Scan for the cell matching the given text and deliver its [X, Y] coordinate at center. 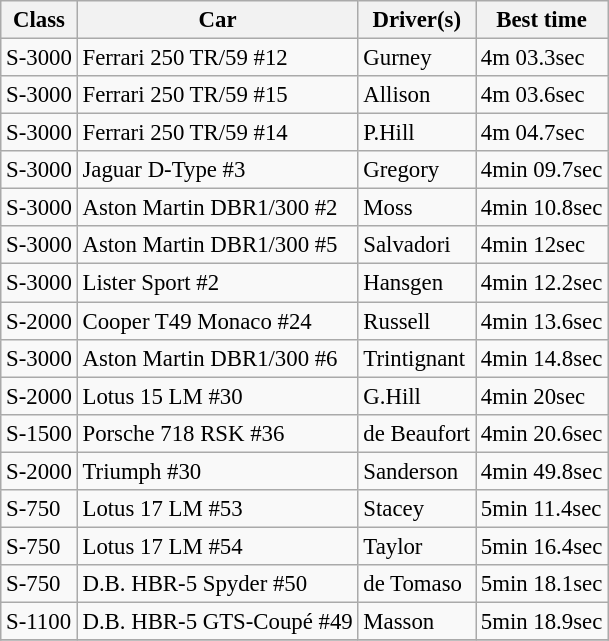
4min 14.8sec [542, 358]
Car [218, 20]
Russell [416, 321]
Cooper T49 Monaco #24 [218, 321]
G.Hill [416, 396]
Salvadori [416, 245]
de Tomaso [416, 584]
Ferrari 250 TR/59 #14 [218, 133]
Gurney [416, 58]
4m 03.6sec [542, 95]
Aston Martin DBR1/300 #2 [218, 208]
Lotus 17 LM #54 [218, 546]
4min 12.2sec [542, 283]
Lister Sport #2 [218, 283]
S-1100 [39, 621]
4min 12sec [542, 245]
Lotus 17 LM #53 [218, 509]
Hansgen [416, 283]
Jaguar D-Type #3 [218, 170]
P.Hill [416, 133]
Moss [416, 208]
Taylor [416, 546]
4min 10.8sec [542, 208]
Porsche 718 RSK #36 [218, 433]
4m 03.3sec [542, 58]
Class [39, 20]
4min 09.7sec [542, 170]
Aston Martin DBR1/300 #6 [218, 358]
Ferrari 250 TR/59 #15 [218, 95]
4min 49.8sec [542, 471]
Aston Martin DBR1/300 #5 [218, 245]
S-1500 [39, 433]
5min 16.4sec [542, 546]
5min 18.1sec [542, 584]
4min 13.6sec [542, 321]
Stacey [416, 509]
5min 18.9sec [542, 621]
4min 20sec [542, 396]
de Beaufort [416, 433]
Driver(s) [416, 20]
Lotus 15 LM #30 [218, 396]
Masson [416, 621]
Gregory [416, 170]
Ferrari 250 TR/59 #12 [218, 58]
Trintignant [416, 358]
Triumph #30 [218, 471]
Sanderson [416, 471]
Best time [542, 20]
D.B. HBR-5 Spyder #50 [218, 584]
D.B. HBR-5 GTS-Coupé #49 [218, 621]
5min 11.4sec [542, 509]
Allison [416, 95]
4m 04.7sec [542, 133]
4min 20.6sec [542, 433]
